Extract the [x, y] coordinate from the center of the cell holding the provided text.  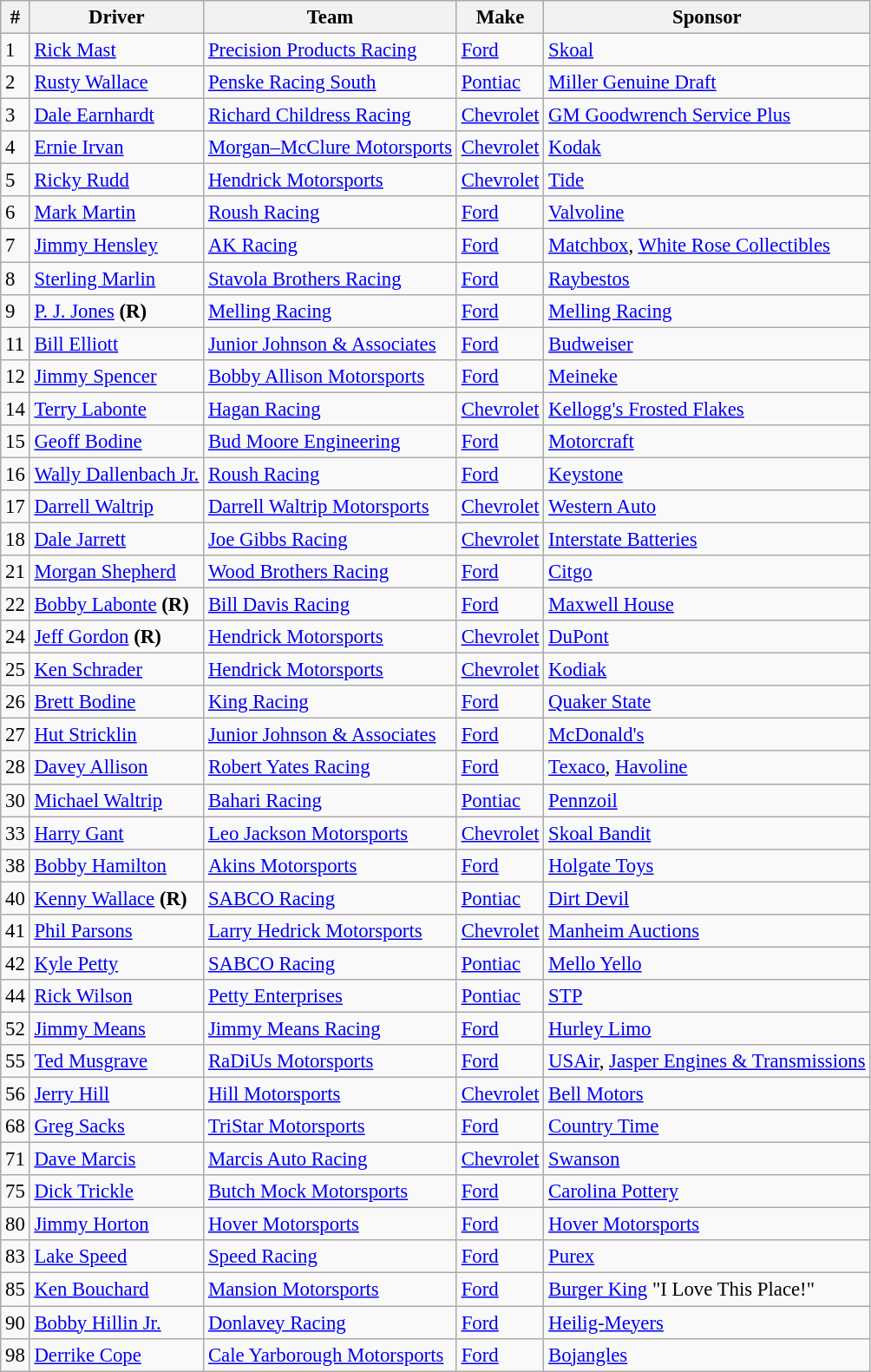
TriStar Motorsports [331, 1126]
Richard Childress Racing [331, 115]
Joe Gibbs Racing [331, 539]
Davey Allison [116, 768]
Stavola Brothers Racing [331, 279]
42 [16, 963]
Texaco, Havoline [707, 768]
Raybestos [707, 279]
Rusty Wallace [116, 82]
Dick Trickle [116, 1191]
Kodiak [707, 670]
Keystone [707, 474]
Dale Earnhardt [116, 115]
Holgate Toys [707, 865]
Motorcraft [707, 442]
Bill Davis Racing [331, 605]
GM Goodwrench Service Plus [707, 115]
Phil Parsons [116, 931]
Kodak [707, 148]
Mello Yello [707, 963]
25 [16, 670]
Budweiser [707, 344]
Citgo [707, 572]
Western Auto [707, 507]
Team [331, 17]
1 [16, 50]
30 [16, 800]
Mark Martin [116, 213]
Brett Bodine [116, 702]
22 [16, 605]
Marcis Auto Racing [331, 1159]
Mansion Motorsports [331, 1290]
Robert Yates Racing [331, 768]
Dirt Devil [707, 898]
Quaker State [707, 702]
Driver [116, 17]
Butch Mock Motorsports [331, 1191]
Skoal [707, 50]
Hut Stricklin [116, 735]
Meineke [707, 376]
Bill Elliott [116, 344]
18 [16, 539]
Skoal Bandit [707, 833]
Wood Brothers Racing [331, 572]
Ken Schrader [116, 670]
Wally Dallenbach Jr. [116, 474]
Bahari Racing [331, 800]
Kyle Petty [116, 963]
Maxwell House [707, 605]
83 [16, 1257]
Pennzoil [707, 800]
Donlavey Racing [331, 1323]
Morgan–McClure Motorsports [331, 148]
Dave Marcis [116, 1159]
Swanson [707, 1159]
27 [16, 735]
Lake Speed [116, 1257]
52 [16, 1028]
Sterling Marlin [116, 279]
Carolina Pottery [707, 1191]
85 [16, 1290]
Speed Racing [331, 1257]
Michael Waltrip [116, 800]
68 [16, 1126]
Rick Mast [116, 50]
Ken Bouchard [116, 1290]
Darrell Waltrip [116, 507]
24 [16, 637]
4 [16, 148]
12 [16, 376]
Bobby Hamilton [116, 865]
75 [16, 1191]
8 [16, 279]
55 [16, 1061]
DuPont [707, 637]
Valvoline [707, 213]
Jimmy Hensley [116, 246]
Rick Wilson [116, 996]
Geoff Bodine [116, 442]
Country Time [707, 1126]
Dale Jarrett [116, 539]
Hagan Racing [331, 409]
Ricky Rudd [116, 181]
6 [16, 213]
38 [16, 865]
3 [16, 115]
McDonald's [707, 735]
71 [16, 1159]
Jimmy Horton [116, 1224]
Cale Yarborough Motorsports [331, 1355]
16 [16, 474]
Jerry Hill [116, 1094]
14 [16, 409]
Jimmy Means [116, 1028]
Miller Genuine Draft [707, 82]
Bojangles [707, 1355]
King Racing [331, 702]
Terry Labonte [116, 409]
USAir, Jasper Engines & Transmissions [707, 1061]
17 [16, 507]
Tide [707, 181]
# [16, 17]
Bud Moore Engineering [331, 442]
Derrike Cope [116, 1355]
STP [707, 996]
Bobby Labonte (R) [116, 605]
Bobby Allison Motorsports [331, 376]
40 [16, 898]
41 [16, 931]
Matchbox, White Rose Collectibles [707, 246]
7 [16, 246]
Ernie Irvan [116, 148]
Kenny Wallace (R) [116, 898]
56 [16, 1094]
21 [16, 572]
Larry Hedrick Motorsports [331, 931]
Petty Enterprises [331, 996]
Burger King "I Love This Place!" [707, 1290]
Hurley Limo [707, 1028]
11 [16, 344]
Ted Musgrave [116, 1061]
Greg Sacks [116, 1126]
15 [16, 442]
Darrell Waltrip Motorsports [331, 507]
80 [16, 1224]
Harry Gant [116, 833]
28 [16, 768]
Sponsor [707, 17]
33 [16, 833]
5 [16, 181]
90 [16, 1323]
44 [16, 996]
2 [16, 82]
9 [16, 311]
Jeff Gordon (R) [116, 637]
Jimmy Spencer [116, 376]
Leo Jackson Motorsports [331, 833]
Make [500, 17]
26 [16, 702]
Morgan Shepherd [116, 572]
Purex [707, 1257]
Precision Products Racing [331, 50]
Penske Racing South [331, 82]
Hill Motorsports [331, 1094]
Heilig-Meyers [707, 1323]
Manheim Auctions [707, 931]
Bell Motors [707, 1094]
Bobby Hillin Jr. [116, 1323]
Kellogg's Frosted Flakes [707, 409]
P. J. Jones (R) [116, 311]
Jimmy Means Racing [331, 1028]
RaDiUs Motorsports [331, 1061]
Akins Motorsports [331, 865]
AK Racing [331, 246]
98 [16, 1355]
Interstate Batteries [707, 539]
